From the cell containing the given text, extract its center point as [X, Y] coordinate. 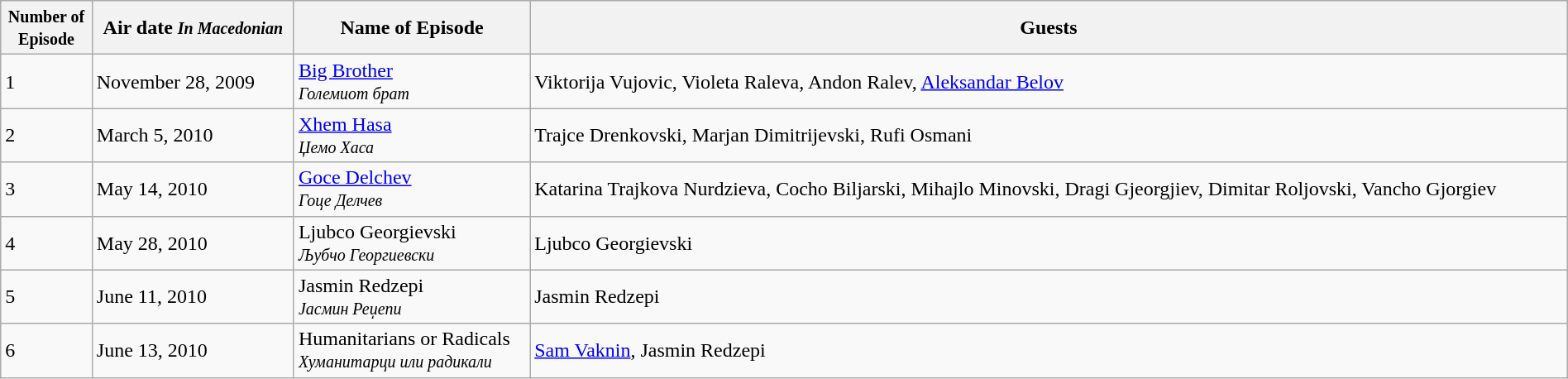
May 28, 2010 [193, 243]
Jasmin Redzepi Јасмин Реџепи [412, 296]
Air date In Macedonian [193, 28]
June 11, 2010 [193, 296]
Jasmin Redzepi [1049, 296]
5 [46, 296]
Guests [1049, 28]
Ljubco Georgievski Љубчо Георгиевски [412, 243]
Sam Vaknin, Jasmin Redzepi [1049, 351]
Big Brother Големиот брат [412, 81]
Trajce Drenkovski, Marjan Dimitrijevski, Rufi Osmani [1049, 136]
3 [46, 189]
June 13, 2010 [193, 351]
Xhem Hasa Џемо Хаса [412, 136]
2 [46, 136]
6 [46, 351]
1 [46, 81]
Viktorija Vujovic, Violeta Raleva, Andon Ralev, Aleksandar Belov [1049, 81]
March 5, 2010 [193, 136]
Name of Episode [412, 28]
Katarina Trajkova Nurdzieva, Cocho Biljarski, Mihajlo Minovski, Dragi Gjeorgjiev, Dimitar Roljovski, Vancho Gjorgiev [1049, 189]
May 14, 2010 [193, 189]
4 [46, 243]
November 28, 2009 [193, 81]
Ljubco Georgievski [1049, 243]
Goce Delchev Гоце Делчев [412, 189]
Humanitarians or Radicals Хуманитарци или радикали [412, 351]
Number of Episode [46, 28]
